Identify which cell holds the provided text, then report its (X, Y) central coordinate. 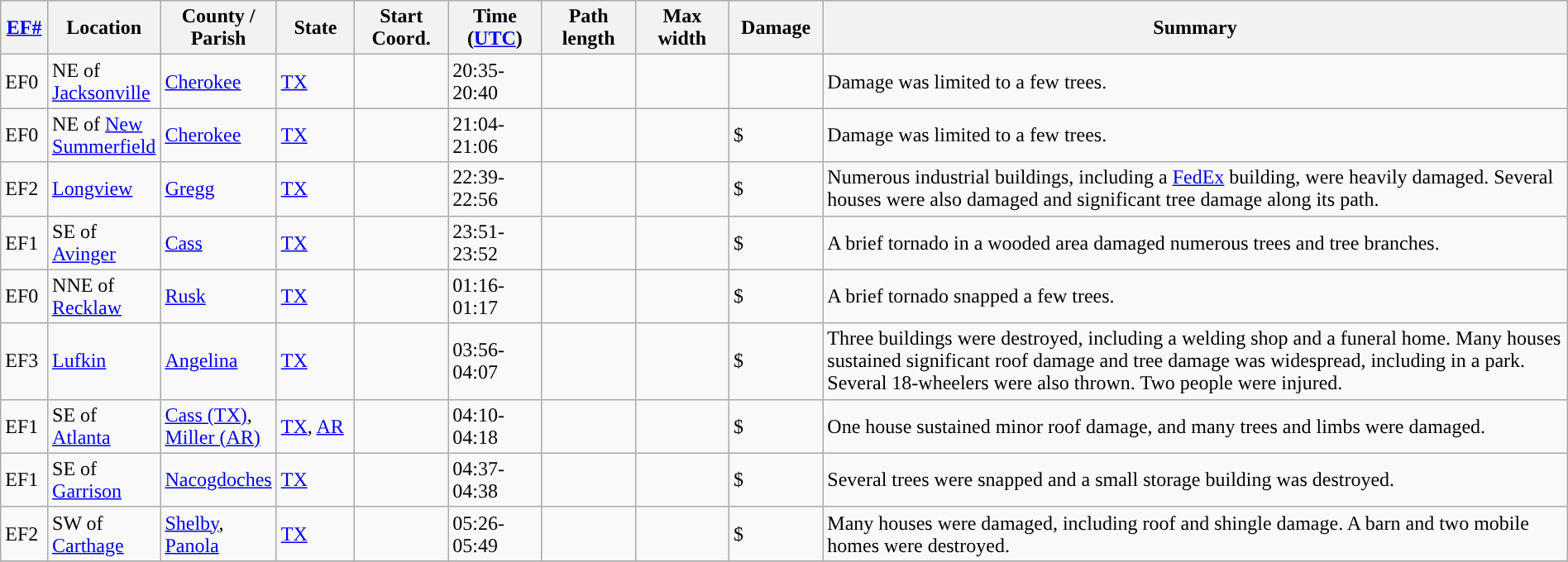
SE of Atlanta (104, 426)
Nacogdoches (218, 479)
Cass (218, 243)
Path length (589, 28)
SW of Carthage (104, 534)
EF# (25, 28)
NNE of Recklaw (104, 296)
County / Parish (218, 28)
Max width (681, 28)
NE of New Summerfield (104, 136)
State (315, 28)
Cass (TX), Miller (AR) (218, 426)
EF3 (25, 361)
NE of Jacksonville (104, 81)
Damage (776, 28)
23:51-23:52 (495, 243)
Summary (1195, 28)
04:10-04:18 (495, 426)
Angelina (218, 361)
A brief tornado snapped a few trees. (1195, 296)
Several trees were snapped and a small storage building was destroyed. (1195, 479)
Shelby, Panola (218, 534)
Many houses were damaged, including roof and shingle damage. A barn and two mobile homes were destroyed. (1195, 534)
05:26-05:49 (495, 534)
Gregg (218, 188)
01:16-01:17 (495, 296)
Rusk (218, 296)
04:37-04:38 (495, 479)
Start Coord. (402, 28)
21:04-21:06 (495, 136)
SE of Avinger (104, 243)
One house sustained minor roof damage, and many trees and limbs were damaged. (1195, 426)
Longview (104, 188)
Location (104, 28)
A brief tornado in a wooded area damaged numerous trees and tree branches. (1195, 243)
03:56-04:07 (495, 361)
SE of Garrison (104, 479)
Time (UTC) (495, 28)
22:39-22:56 (495, 188)
20:35-20:40 (495, 81)
Lufkin (104, 361)
TX, AR (315, 426)
